Extract the (X, Y) coordinate from the center of the cell holding the provided text.  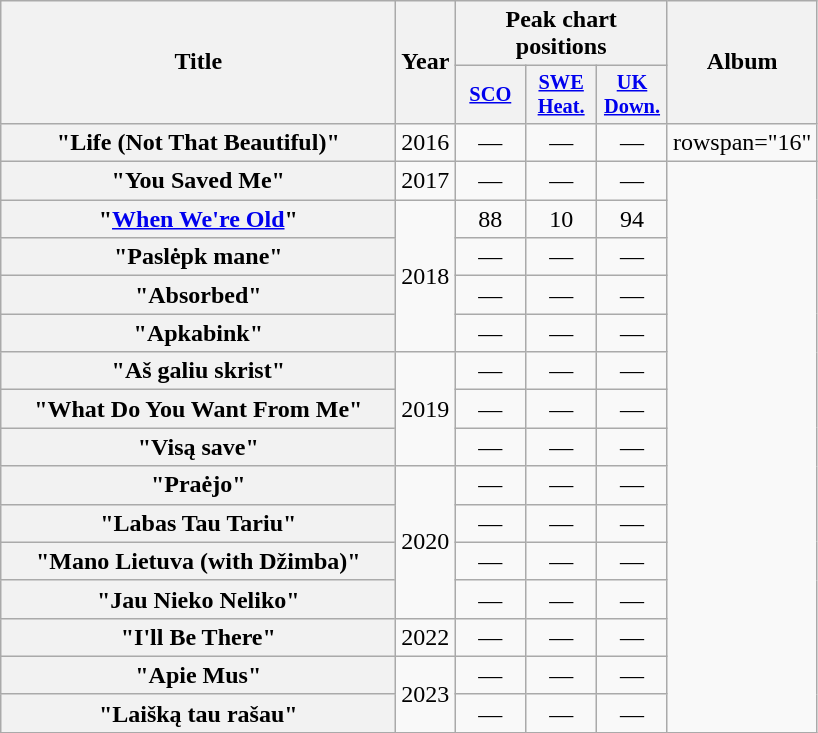
"Mano Lietuva (with Džimba)" (198, 561)
"Aš galiu skrist" (198, 371)
Album (742, 62)
10 (562, 219)
94 (632, 219)
"Paslėpk mane" (198, 257)
88 (490, 219)
SWEHeat. (562, 95)
"Absorbed" (198, 295)
Peak chart positions (562, 34)
Year (426, 62)
2022 (426, 637)
"Laišką tau rašau" (198, 713)
2018 (426, 276)
rowspan="16" (742, 142)
"Apkabink" (198, 333)
2019 (426, 409)
SCO (490, 95)
"When We're Old" (198, 219)
"Apie Mus" (198, 675)
2016 (426, 142)
"Labas Tau Tariu" (198, 523)
2023 (426, 694)
"I'll Be There" (198, 637)
UKDown. (632, 95)
"You Saved Me" (198, 181)
"What Do You Want From Me" (198, 409)
Title (198, 62)
"Life (Not That Beautiful)" (198, 142)
"Jau Nieko Neliko" (198, 599)
2020 (426, 542)
2017 (426, 181)
"Visą save" (198, 447)
"Praėjo" (198, 485)
